Scan for the cell matching the given text and deliver its (x, y) coordinate at center. 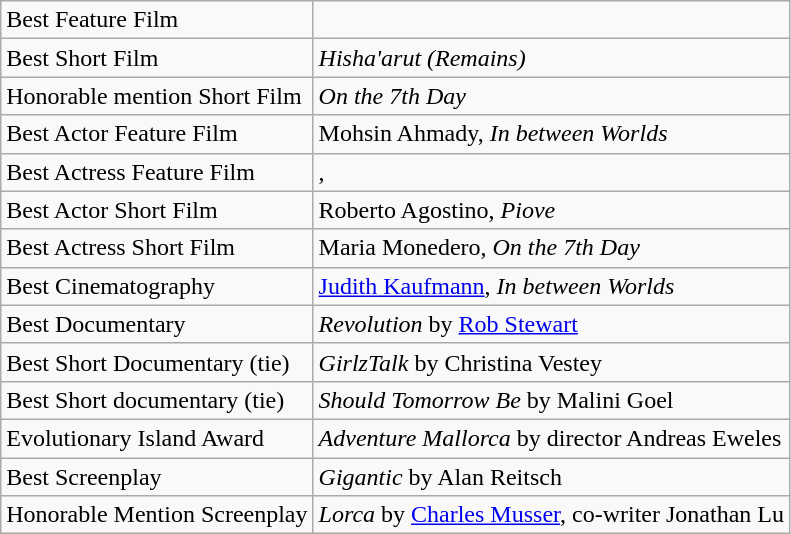
Lorca by Charles Musser, co-writer Jonathan Lu (551, 515)
Best Actor Feature Film (157, 134)
Best Documentary (157, 324)
Adventure Mallorca by director Andreas Eweles (551, 438)
, (551, 172)
Best Cinematography (157, 286)
Roberto Agostino, Piove (551, 210)
Honorable Mention Screenplay (157, 515)
Best Feature Film (157, 20)
Revolution by Rob Stewart (551, 324)
Best Screenplay (157, 477)
Best Short Documentary (tie) (157, 362)
GirlzTalk by Christina Vestey (551, 362)
Judith Kaufmann, In between Worlds (551, 286)
Best Short documentary (tie) (157, 400)
Hisha'arut (Remains) (551, 58)
On the 7th Day (551, 96)
Should Tomorrow Be by Malini Goel (551, 400)
Best Actress Feature Film (157, 172)
Best Short Film (157, 58)
Mohsin Ahmady, In between Worlds (551, 134)
Gigantic by Alan Reitsch (551, 477)
Honorable mention Short Film (157, 96)
Maria Monedero, On the 7th Day (551, 248)
Best Actor Short Film (157, 210)
Best Actress Short Film (157, 248)
Evolutionary Island Award (157, 438)
